Locate the cell with the specified text and output its [X, Y] center coordinate. 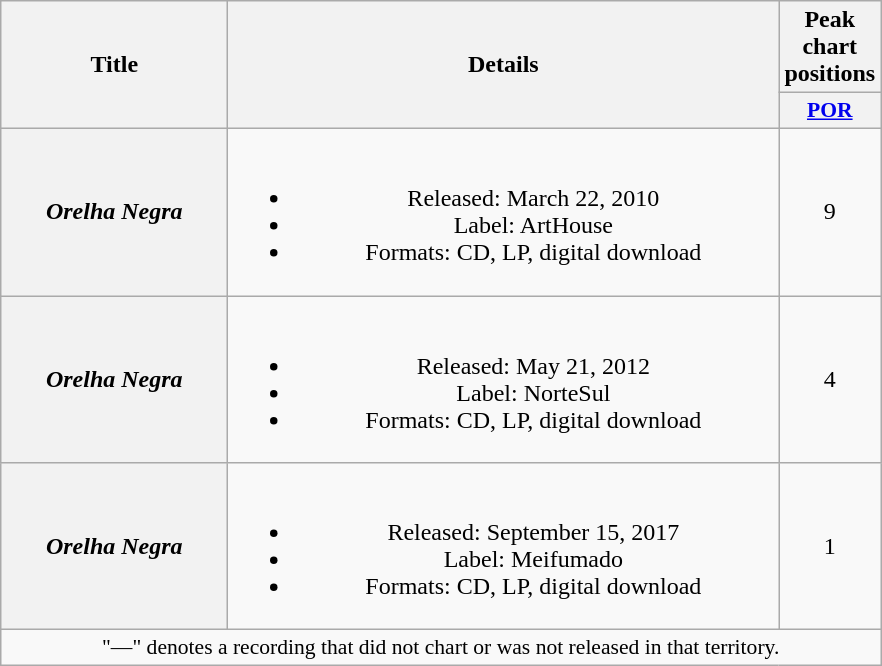
Title [114, 65]
Released: May 21, 2012 Label: NorteSulFormats: CD, LP, digital download [504, 380]
Details [504, 65]
4 [830, 380]
9 [830, 212]
1 [830, 546]
"—" denotes a recording that did not chart or was not released in that territory. [441, 648]
Released: September 15, 2017 Label: MeifumadoFormats: CD, LP, digital download [504, 546]
Released: March 22, 2010 Label: ArtHouseFormats: CD, LP, digital download [504, 212]
Peak chart positions [830, 47]
POR [830, 111]
